Provide the [x, y] coordinate of the cell's center where the given text is located.  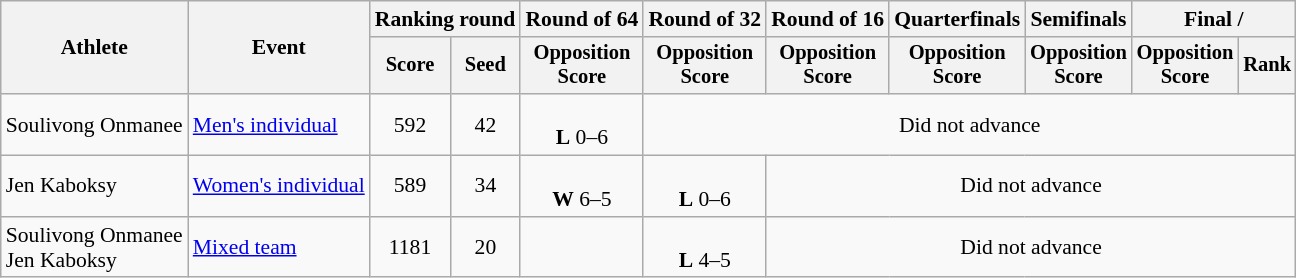
L 4–5 [704, 248]
34 [485, 186]
Event [279, 48]
1181 [410, 248]
Final / [1214, 19]
589 [410, 186]
Rank [1267, 66]
Round of 32 [704, 19]
Seed [485, 66]
20 [485, 248]
Jen Kaboksy [94, 186]
Ranking round [446, 19]
Athlete [94, 48]
Soulivong Onmanee [94, 124]
Soulivong OnmaneeJen Kaboksy [94, 248]
W 6–5 [582, 186]
Women's individual [279, 186]
Semifinals [1078, 19]
592 [410, 124]
Round of 16 [828, 19]
42 [485, 124]
Mixed team [279, 248]
Round of 64 [582, 19]
Men's individual [279, 124]
Score [410, 66]
Quarterfinals [957, 19]
